Pinpoint the cell where the given text exists, returning its (x, y) midpoint coordinate. 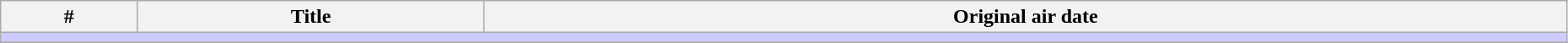
Original air date (1026, 17)
Title (311, 17)
# (69, 17)
